Return the (x, y) coordinate for the center point of the cell that contains the specified text.  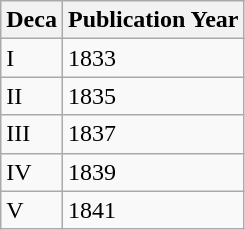
1837 (153, 134)
Deca (32, 20)
1833 (153, 58)
I (32, 58)
II (32, 96)
V (32, 210)
1841 (153, 210)
Publication Year (153, 20)
1835 (153, 96)
III (32, 134)
1839 (153, 172)
IV (32, 172)
